Search for the cell housing the specified text and yield its [X, Y] center coordinate. 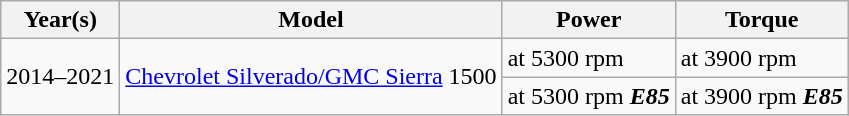
at 3900 rpm E85 [762, 96]
Year(s) [60, 20]
Power [588, 20]
at 5300 rpm [588, 58]
Chevrolet Silverado/GMC Sierra 1500 [311, 77]
Torque [762, 20]
2014–2021 [60, 77]
at 5300 rpm E85 [588, 96]
at 3900 rpm [762, 58]
Model [311, 20]
